Return the [x, y] coordinate for the center point of the cell that contains the specified text.  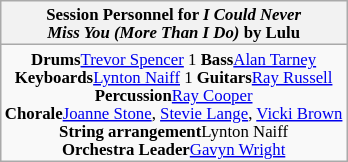
Session Personnel for I Could Never Miss You (More Than I Do) by Lulu [174, 23]
